Return the [X, Y] coordinate for the center point of the cell that contains the specified text.  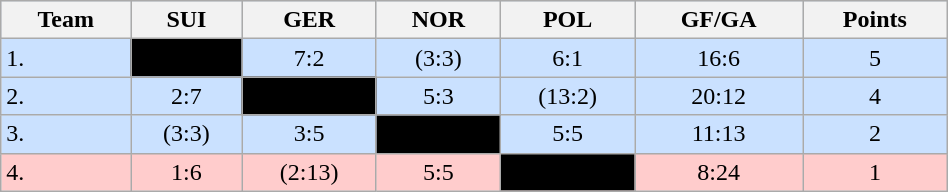
6:1 [567, 58]
GER [309, 20]
Points [874, 20]
3. [66, 134]
7:2 [309, 58]
POL [567, 20]
(2:13) [309, 172]
5:3 [438, 96]
5 [874, 58]
NOR [438, 20]
SUI [186, 20]
2:7 [186, 96]
4 [874, 96]
Team [66, 20]
GF/GA [719, 20]
3:5 [309, 134]
20:12 [719, 96]
2 [874, 134]
2. [66, 96]
16:6 [719, 58]
1. [66, 58]
1 [874, 172]
(13:2) [567, 96]
11:13 [719, 134]
8:24 [719, 172]
1:6 [186, 172]
4. [66, 172]
